Search for the cell housing the specified text and yield its [X, Y] center coordinate. 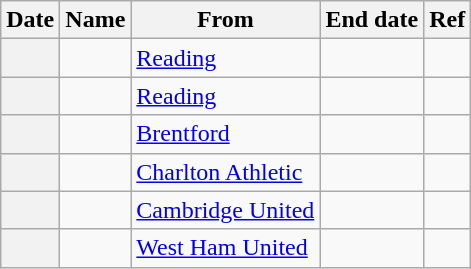
West Ham United [226, 248]
Date [30, 20]
Ref [448, 20]
Charlton Athletic [226, 172]
Name [96, 20]
Brentford [226, 134]
Cambridge United [226, 210]
From [226, 20]
End date [372, 20]
